Return the [X, Y] coordinate for the center point of the cell that contains the specified text.  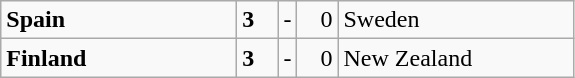
Sweden [456, 20]
New Zealand [456, 58]
Spain [119, 20]
Finland [119, 58]
